Determine the (X, Y) coordinate at the center of the cell enclosing the given text.  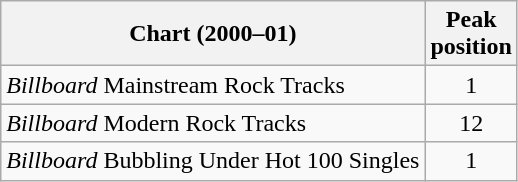
Billboard Modern Rock Tracks (213, 123)
Billboard Mainstream Rock Tracks (213, 85)
Billboard Bubbling Under Hot 100 Singles (213, 161)
12 (471, 123)
Chart (2000–01) (213, 34)
Peakposition (471, 34)
